Return the [x, y] coordinate for the center point of the cell that contains the specified text.  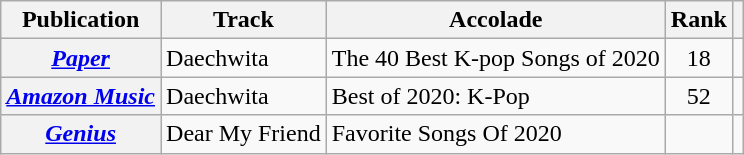
Favorite Songs Of 2020 [496, 134]
Track [244, 20]
Genius [81, 134]
18 [698, 58]
Accolade [496, 20]
Rank [698, 20]
Dear My Friend [244, 134]
Paper [81, 58]
Amazon Music [81, 96]
Best of 2020: K-Pop [496, 96]
The 40 Best K-pop Songs of 2020 [496, 58]
52 [698, 96]
Publication [81, 20]
